Output the (X, Y) coordinate of the center of the cell containing the given text.  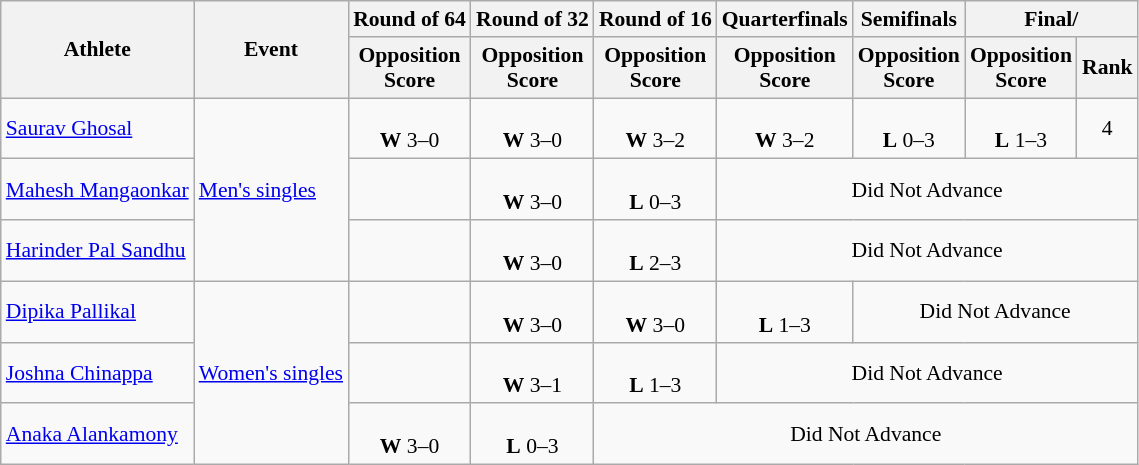
Semifinals (909, 19)
Men's singles (271, 190)
W 3–1 (532, 372)
Women's singles (271, 372)
Athlete (98, 50)
Round of 16 (656, 19)
Saurav Ghosal (98, 128)
Harinder Pal Sandhu (98, 250)
Final/ (1052, 19)
Anaka Alankamony (98, 434)
Rank (1108, 68)
Round of 64 (410, 19)
Dipika Pallikal (98, 312)
Quarterfinals (785, 19)
Mahesh Mangaonkar (98, 190)
L 2–3 (656, 250)
Joshna Chinappa (98, 372)
4 (1108, 128)
Event (271, 50)
Round of 32 (532, 19)
